For the text-containing cell, return its midpoint in (x, y) coordinate format. 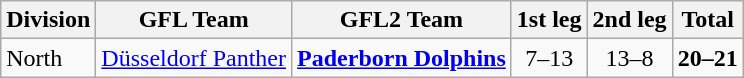
Division (48, 20)
Total (708, 20)
7–13 (549, 58)
1st leg (549, 20)
Düsseldorf Panther (194, 58)
Paderborn Dolphins (402, 58)
13–8 (630, 58)
20–21 (708, 58)
2nd leg (630, 20)
GFL Team (194, 20)
North (48, 58)
GFL2 Team (402, 20)
